Find where the given text appears and provide that cell's center as [X, Y] coordinate. 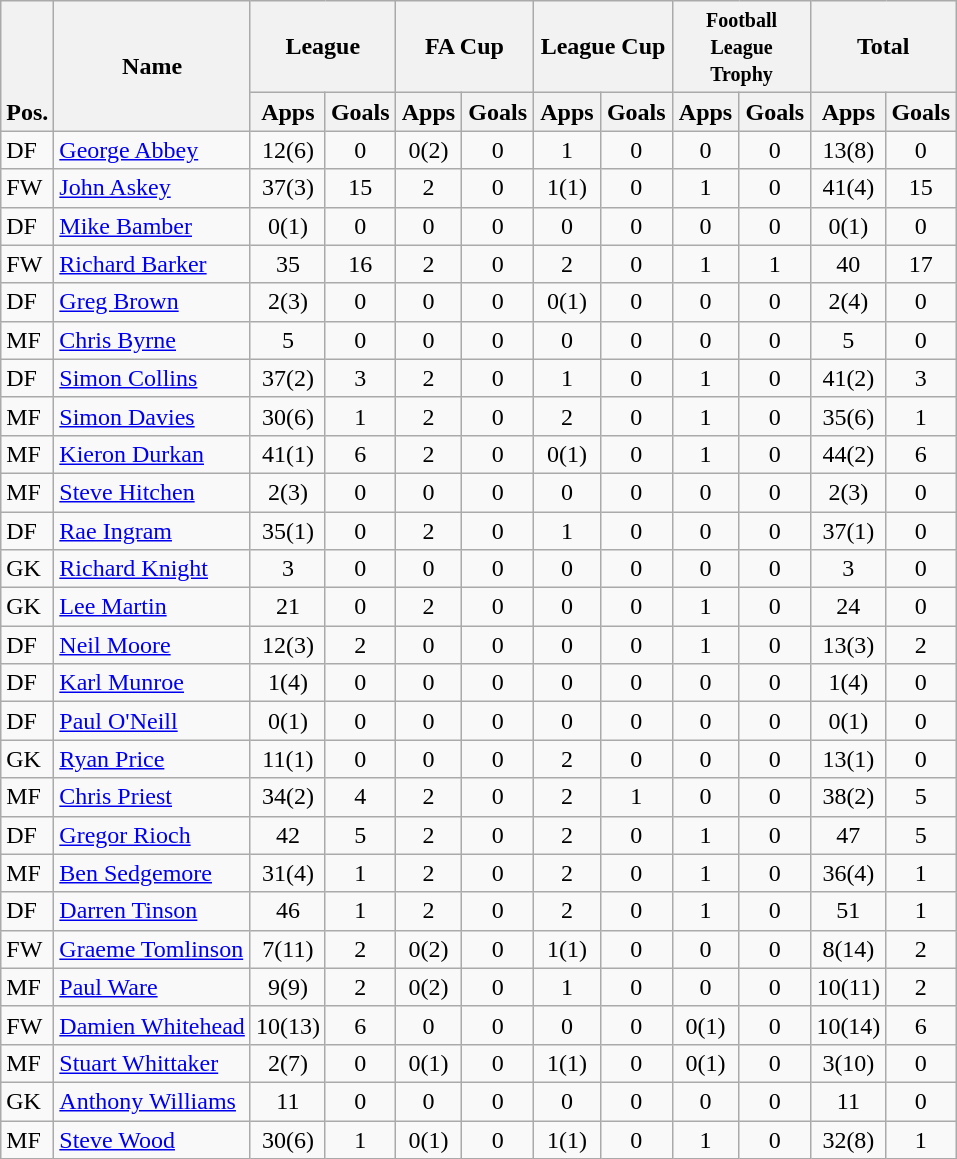
Mike Bamber [152, 226]
Gregor Rioch [152, 835]
8(14) [848, 949]
Total [884, 47]
Steve Wood [152, 1139]
3(10) [848, 1063]
Kieron Durkan [152, 454]
10(13) [288, 1025]
42 [288, 835]
Simon Davies [152, 416]
10(14) [848, 1025]
Ben Sedgemore [152, 873]
41(2) [848, 378]
12(3) [288, 645]
Richard Knight [152, 569]
10(11) [848, 987]
9(9) [288, 987]
51 [848, 911]
Chris Byrne [152, 340]
36(4) [848, 873]
Steve Hitchen [152, 492]
38(2) [848, 797]
Chris Priest [152, 797]
FA Cup [464, 47]
41(1) [288, 454]
Ryan Price [152, 759]
13(3) [848, 645]
Karl Munroe [152, 683]
Football League Trophy [742, 47]
Paul Ware [152, 987]
31(4) [288, 873]
George Abbey [152, 150]
37(2) [288, 378]
35(1) [288, 531]
Richard Barker [152, 264]
Rae Ingram [152, 531]
Greg Brown [152, 302]
Lee Martin [152, 607]
Graeme Tomlinson [152, 949]
37(3) [288, 188]
16 [360, 264]
Pos. [28, 66]
35(6) [848, 416]
Stuart Whittaker [152, 1063]
40 [848, 264]
46 [288, 911]
7(11) [288, 949]
17 [921, 264]
2(4) [848, 302]
13(1) [848, 759]
John Askey [152, 188]
Anthony Williams [152, 1101]
24 [848, 607]
Neil Moore [152, 645]
Name [152, 66]
League [322, 47]
41(4) [848, 188]
Simon Collins [152, 378]
11(1) [288, 759]
34(2) [288, 797]
35 [288, 264]
12(6) [288, 150]
13(8) [848, 150]
21 [288, 607]
37(1) [848, 531]
Paul O'Neill [152, 721]
2(7) [288, 1063]
44(2) [848, 454]
32(8) [848, 1139]
4 [360, 797]
47 [848, 835]
League Cup [604, 47]
Darren Tinson [152, 911]
Damien Whitehead [152, 1025]
